Return [X, Y] of the center of cell containing provided text 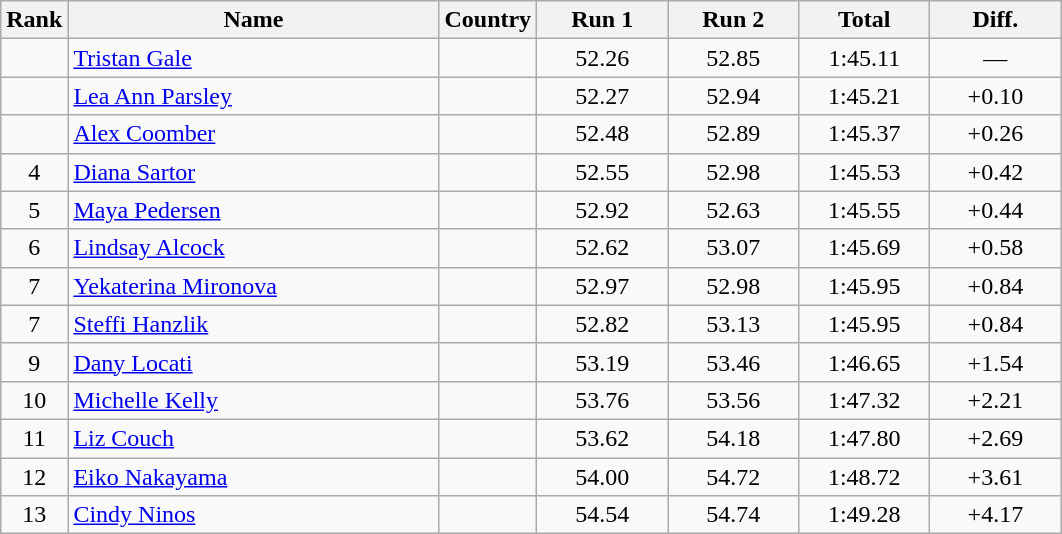
+4.17 [996, 515]
1:45.11 [864, 58]
13 [34, 515]
+2.21 [996, 400]
1:47.80 [864, 438]
1:49.28 [864, 515]
52.92 [602, 210]
52.94 [734, 96]
Eiko Nakayama [254, 477]
Michelle Kelly [254, 400]
12 [34, 477]
— [996, 58]
Yekaterina Mironova [254, 286]
4 [34, 172]
6 [34, 248]
Name [254, 20]
1:45.69 [864, 248]
1:45.37 [864, 134]
Steffi Hanzlik [254, 324]
54.54 [602, 515]
10 [34, 400]
52.85 [734, 58]
Rank [34, 20]
52.55 [602, 172]
Tristan Gale [254, 58]
Run 1 [602, 20]
53.07 [734, 248]
9 [34, 362]
+3.61 [996, 477]
Lea Ann Parsley [254, 96]
52.62 [602, 248]
Dany Locati [254, 362]
Run 2 [734, 20]
54.74 [734, 515]
54.72 [734, 477]
Country [488, 20]
Lindsay Alcock [254, 248]
52.26 [602, 58]
1:46.65 [864, 362]
Diff. [996, 20]
53.76 [602, 400]
53.62 [602, 438]
52.82 [602, 324]
52.89 [734, 134]
+0.58 [996, 248]
54.18 [734, 438]
Cindy Ninos [254, 515]
+2.69 [996, 438]
52.48 [602, 134]
1:45.55 [864, 210]
+0.10 [996, 96]
53.19 [602, 362]
53.46 [734, 362]
Total [864, 20]
52.63 [734, 210]
Diana Sartor [254, 172]
+1.54 [996, 362]
52.27 [602, 96]
+0.42 [996, 172]
53.13 [734, 324]
11 [34, 438]
+0.26 [996, 134]
53.56 [734, 400]
1:47.32 [864, 400]
1:45.21 [864, 96]
+0.44 [996, 210]
1:45.53 [864, 172]
52.97 [602, 286]
5 [34, 210]
1:48.72 [864, 477]
Liz Couch [254, 438]
Alex Coomber [254, 134]
54.00 [602, 477]
Maya Pedersen [254, 210]
